Provide the (x, y) coordinate of the cell's center where the given text is located.  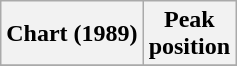
Peakposition (189, 34)
Chart (1989) (72, 34)
